Scan for the cell matching the given text and deliver its [X, Y] coordinate at center. 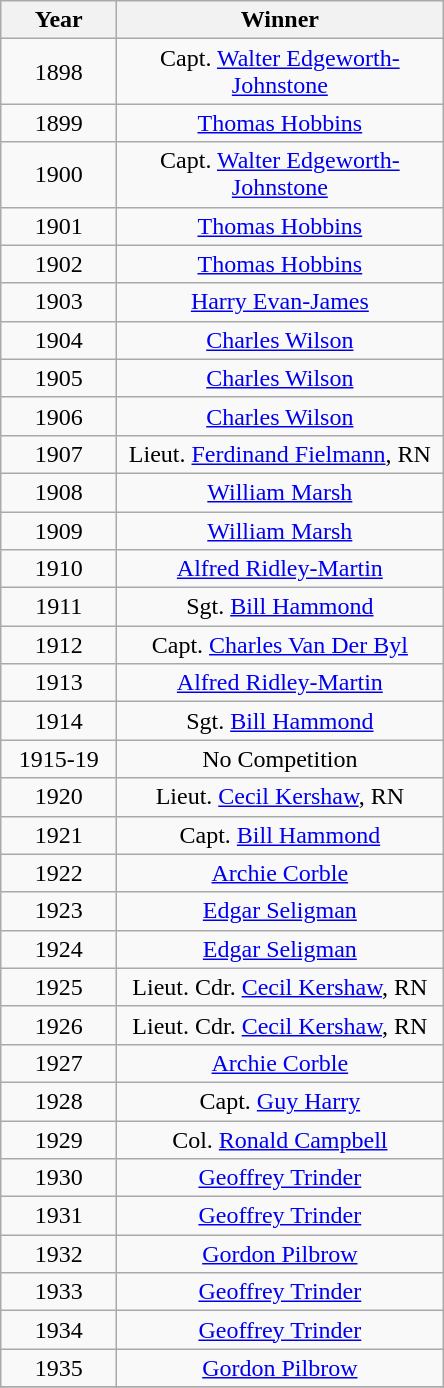
1932 [59, 1254]
1907 [59, 454]
1920 [59, 797]
1930 [59, 1178]
1905 [59, 378]
Harry Evan-James [280, 302]
1925 [59, 987]
1929 [59, 1139]
Capt. Charles Van Der Byl [280, 645]
Capt. Bill Hammond [280, 835]
1921 [59, 835]
1928 [59, 1101]
1898 [59, 72]
1904 [59, 340]
1900 [59, 174]
Winner [280, 20]
1912 [59, 645]
1902 [59, 264]
Col. Ronald Campbell [280, 1139]
1926 [59, 1025]
1899 [59, 123]
1935 [59, 1368]
Year [59, 20]
1927 [59, 1063]
1931 [59, 1216]
1903 [59, 302]
1933 [59, 1292]
1934 [59, 1330]
1909 [59, 531]
1908 [59, 492]
No Competition [280, 759]
1923 [59, 911]
Lieut. Ferdinand Fielmann, RN [280, 454]
1915-19 [59, 759]
1906 [59, 416]
1901 [59, 226]
1911 [59, 607]
Capt. Guy Harry [280, 1101]
1913 [59, 683]
Lieut. Cecil Kershaw, RN [280, 797]
1922 [59, 873]
1910 [59, 569]
1914 [59, 721]
1924 [59, 949]
